Find where the given text appears and provide that cell's center as (x, y) coordinate. 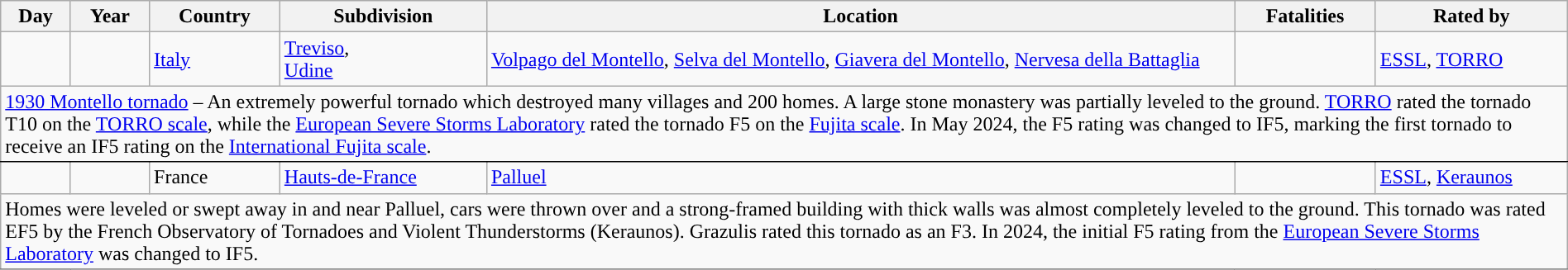
Country (215, 17)
Year (109, 17)
Fatalities (1305, 17)
Treviso,Udine (383, 59)
ESSL, Keraunos (1471, 178)
Subdivision (383, 17)
ESSL, TORRO (1471, 59)
Palluel (860, 178)
Day (36, 17)
Hauts-de-France (383, 178)
France (215, 178)
Italy (215, 59)
Location (860, 17)
Volpago del Montello, Selva del Montello, Giavera del Montello, Nervesa della Battaglia (860, 59)
Rated by (1471, 17)
